Capture the cell that displays the provided text and extract its (x, y) central coordinate. 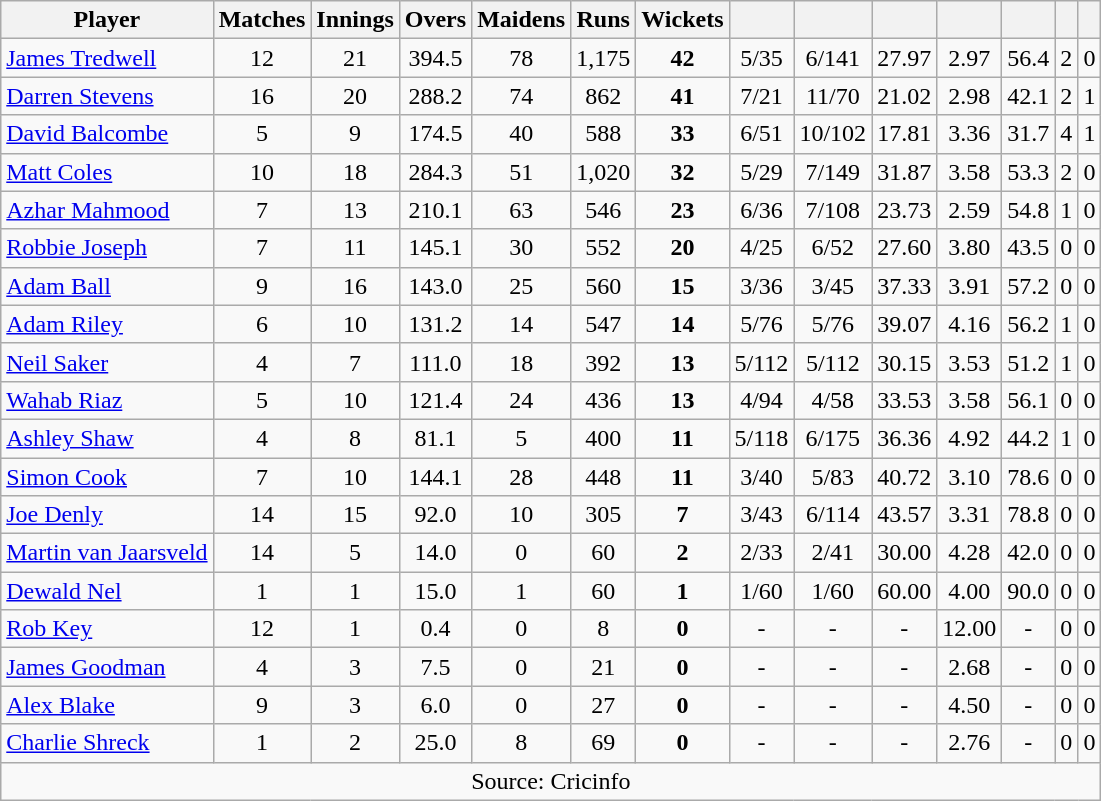
78 (522, 58)
7/108 (833, 210)
24 (522, 400)
3.53 (970, 362)
12.00 (970, 629)
4.50 (970, 705)
Adam Riley (107, 324)
Wickets (682, 20)
Martin van Jaarsveld (107, 553)
Adam Ball (107, 286)
Matt Coles (107, 172)
92.0 (435, 515)
6 (262, 324)
2/41 (833, 553)
3/43 (762, 515)
2.68 (970, 667)
4.28 (970, 553)
40.72 (904, 477)
17.81 (904, 134)
2.98 (970, 96)
25.0 (435, 743)
Source: Cricinfo (551, 781)
23.73 (904, 210)
32 (682, 172)
33.53 (904, 400)
Alex Blake (107, 705)
69 (604, 743)
3/40 (762, 477)
63 (522, 210)
Robbie Joseph (107, 248)
27 (604, 705)
2.97 (970, 58)
4.16 (970, 324)
15.0 (435, 591)
5/35 (762, 58)
7.5 (435, 667)
Charlie Shreck (107, 743)
36.36 (904, 438)
56.1 (1028, 400)
74 (522, 96)
436 (604, 400)
3.80 (970, 248)
42 (682, 58)
6/114 (833, 515)
Rob Key (107, 629)
56.2 (1028, 324)
Simon Cook (107, 477)
Neil Saker (107, 362)
547 (604, 324)
Darren Stevens (107, 96)
4/58 (833, 400)
Azhar Mahmood (107, 210)
60.00 (904, 591)
56.4 (1028, 58)
28 (522, 477)
284.3 (435, 172)
33 (682, 134)
6/52 (833, 248)
448 (604, 477)
25 (522, 286)
43.57 (904, 515)
27.60 (904, 248)
5/29 (762, 172)
57.2 (1028, 286)
111.0 (435, 362)
2.59 (970, 210)
41 (682, 96)
560 (604, 286)
Joe Denly (107, 515)
Player (107, 20)
11/70 (833, 96)
174.5 (435, 134)
4.00 (970, 591)
Ashley Shaw (107, 438)
6.0 (435, 705)
23 (682, 210)
143.0 (435, 286)
53.3 (1028, 172)
394.5 (435, 58)
6/141 (833, 58)
121.4 (435, 400)
7/149 (833, 172)
40 (522, 134)
588 (604, 134)
3/36 (762, 286)
81.1 (435, 438)
51 (522, 172)
6/36 (762, 210)
552 (604, 248)
Matches (262, 20)
3/45 (833, 286)
78.6 (1028, 477)
Wahab Riaz (107, 400)
31.87 (904, 172)
54.8 (1028, 210)
78.8 (1028, 515)
3.91 (970, 286)
6/51 (762, 134)
James Goodman (107, 667)
3.10 (970, 477)
Dewald Nel (107, 591)
30.00 (904, 553)
5/118 (762, 438)
30.15 (904, 362)
6/175 (833, 438)
1,175 (604, 58)
3.31 (970, 515)
2.76 (970, 743)
210.1 (435, 210)
Runs (604, 20)
Innings (355, 20)
4.92 (970, 438)
43.5 (1028, 248)
4/94 (762, 400)
James Tredwell (107, 58)
42.1 (1028, 96)
37.33 (904, 286)
305 (604, 515)
42.0 (1028, 553)
131.2 (435, 324)
51.2 (1028, 362)
4/25 (762, 248)
0.4 (435, 629)
7/21 (762, 96)
2/33 (762, 553)
5/83 (833, 477)
30 (522, 248)
14.0 (435, 553)
288.2 (435, 96)
862 (604, 96)
90.0 (1028, 591)
144.1 (435, 477)
39.07 (904, 324)
3.36 (970, 134)
31.7 (1028, 134)
27.97 (904, 58)
145.1 (435, 248)
21.02 (904, 96)
David Balcombe (107, 134)
44.2 (1028, 438)
400 (604, 438)
1,020 (604, 172)
Overs (435, 20)
10/102 (833, 134)
546 (604, 210)
Maidens (522, 20)
392 (604, 362)
